Capture the cell that displays the provided text and extract its [x, y] central coordinate. 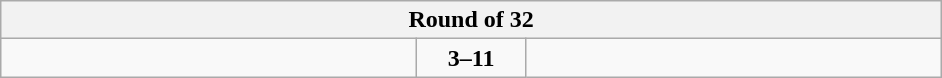
3–11 [472, 58]
Round of 32 [472, 20]
